Scan for the cell matching the given text and deliver its (x, y) coordinate at center. 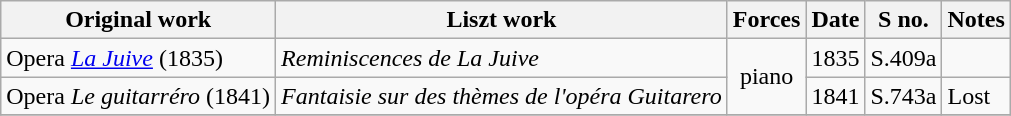
S no. (904, 20)
Notes (976, 20)
Lost (976, 96)
1841 (836, 96)
Forces (766, 20)
piano (766, 77)
Original work (138, 20)
1835 (836, 58)
Opera Le guitarréro (1841) (138, 96)
Liszt work (502, 20)
Opera La Juive (1835) (138, 58)
S.409a (904, 58)
Reminiscences de La Juive (502, 58)
S.743a (904, 96)
Date (836, 20)
Fantaisie sur des thèmes de l'opéra Guitarero (502, 96)
